Capture the cell that displays the provided text and extract its (x, y) central coordinate. 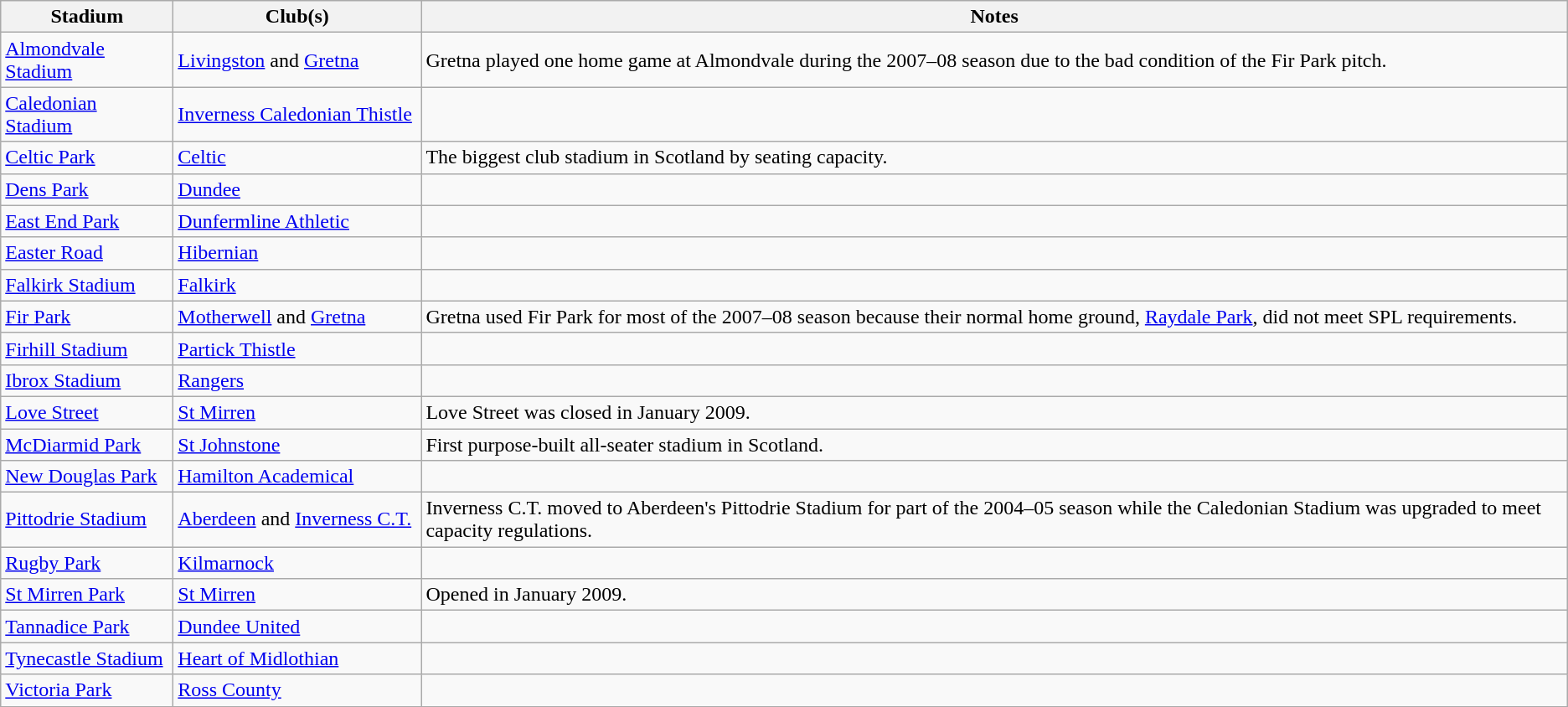
Ibrox Stadium (87, 380)
East End Park (87, 221)
Easter Road (87, 253)
Inverness Caledonian Thistle (297, 114)
Rangers (297, 380)
New Douglas Park (87, 477)
Notes (994, 17)
Hibernian (297, 253)
Tannadice Park (87, 627)
Partick Thistle (297, 348)
St Johnstone (297, 445)
Dundee (297, 189)
Victoria Park (87, 690)
Tynecastle Stadium (87, 658)
Kilmarnock (297, 563)
Ross County (297, 690)
Dunfermline Athletic (297, 221)
Heart of Midlothian (297, 658)
Hamilton Academical (297, 477)
Falkirk (297, 285)
Opened in January 2009. (994, 595)
Club(s) (297, 17)
Love Street was closed in January 2009. (994, 412)
Motherwell and Gretna (297, 317)
Celtic (297, 157)
Dens Park (87, 189)
Firhill Stadium (87, 348)
Celtic Park (87, 157)
First purpose-built all-seater stadium in Scotland. (994, 445)
Gretna used Fir Park for most of the 2007–08 season because their normal home ground, Raydale Park, did not meet SPL requirements. (994, 317)
Pittodrie Stadium (87, 519)
Aberdeen and Inverness C.T. (297, 519)
Falkirk Stadium (87, 285)
The biggest club stadium in Scotland by seating capacity. (994, 157)
Almondvale Stadium (87, 60)
Stadium (87, 17)
Fir Park (87, 317)
McDiarmid Park (87, 445)
Rugby Park (87, 563)
St Mirren Park (87, 595)
Gretna played one home game at Almondvale during the 2007–08 season due to the bad condition of the Fir Park pitch. (994, 60)
Dundee United (297, 627)
Love Street (87, 412)
Caledonian Stadium (87, 114)
Livingston and Gretna (297, 60)
